Capture the cell that displays the provided text and extract its (x, y) central coordinate. 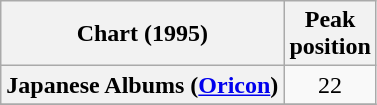
Peakposition (330, 34)
22 (330, 85)
Chart (1995) (142, 34)
Japanese Albums (Oricon) (142, 85)
